For the text-containing cell, return its midpoint in (X, Y) coordinate format. 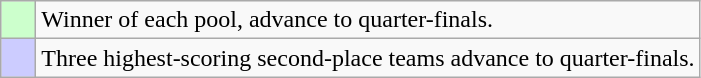
Winner of each pool, advance to quarter-finals. (368, 20)
Three highest-scoring second-place teams advance to quarter-finals. (368, 58)
